Determine the [X, Y] coordinate at the center of the cell enclosing the given text.  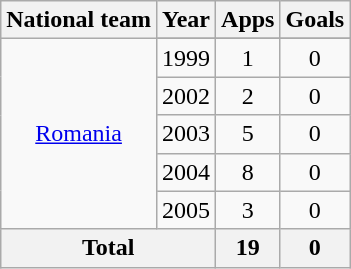
19 [248, 248]
1999 [186, 58]
3 [248, 210]
2 [248, 96]
Goals [315, 20]
2002 [186, 96]
2004 [186, 172]
1 [248, 58]
Romania [79, 134]
National team [79, 20]
2003 [186, 134]
2005 [186, 210]
8 [248, 172]
5 [248, 134]
Total [108, 248]
Year [186, 20]
Apps [248, 20]
